For the text-containing cell, return its midpoint in (x, y) coordinate format. 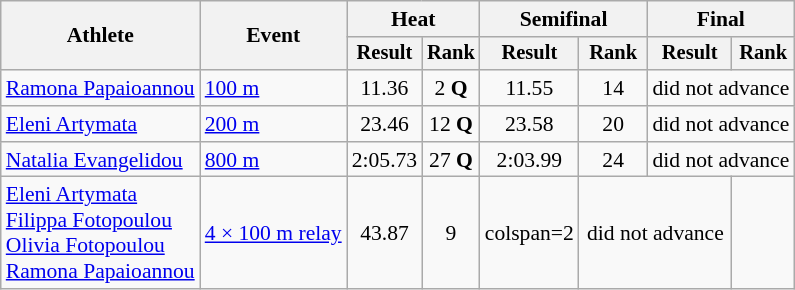
colspan=2 (530, 233)
23.58 (530, 124)
Natalia Evangelidou (100, 160)
Event (274, 36)
24 (614, 160)
11.36 (384, 88)
Eleni Artymata (100, 124)
100 m (274, 88)
23.46 (384, 124)
800 m (274, 160)
2 Q (451, 88)
Ramona Papaioannou (100, 88)
12 Q (451, 124)
Semifinal (564, 19)
9 (451, 233)
200 m (274, 124)
14 (614, 88)
Heat (414, 19)
4 × 100 m relay (274, 233)
20 (614, 124)
Athlete (100, 36)
11.55 (530, 88)
Eleni ArtymataFilippa FotopoulouOlivia FotopoulouRamona Papaioannou (100, 233)
2:03.99 (530, 160)
43.87 (384, 233)
27 Q (451, 160)
Final (720, 19)
2:05.73 (384, 160)
